Return the [X, Y] coordinate for the center point of the cell that contains the specified text.  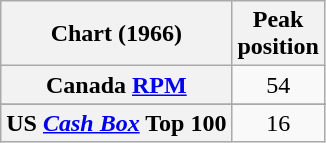
16 [278, 123]
54 [278, 85]
Peak position [278, 34]
US Cash Box Top 100 [116, 123]
Chart (1966) [116, 34]
Canada RPM [116, 85]
